Locate the cell with the specified text and output its (x, y) center coordinate. 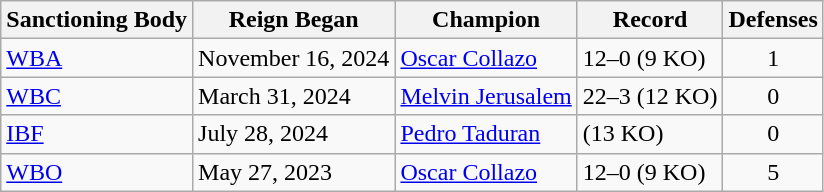
WBC (97, 96)
WBO (97, 172)
May 27, 2023 (294, 172)
Record (650, 20)
Pedro Taduran (486, 134)
WBA (97, 58)
5 (773, 172)
July 28, 2024 (294, 134)
1 (773, 58)
Reign Began (294, 20)
Champion (486, 20)
March 31, 2024 (294, 96)
22–3 (12 KO) (650, 96)
November 16, 2024 (294, 58)
Melvin Jerusalem (486, 96)
Defenses (773, 20)
(13 KO) (650, 134)
Sanctioning Body (97, 20)
IBF (97, 134)
